Provide the [x, y] coordinate of the cell's center where the given text is located.  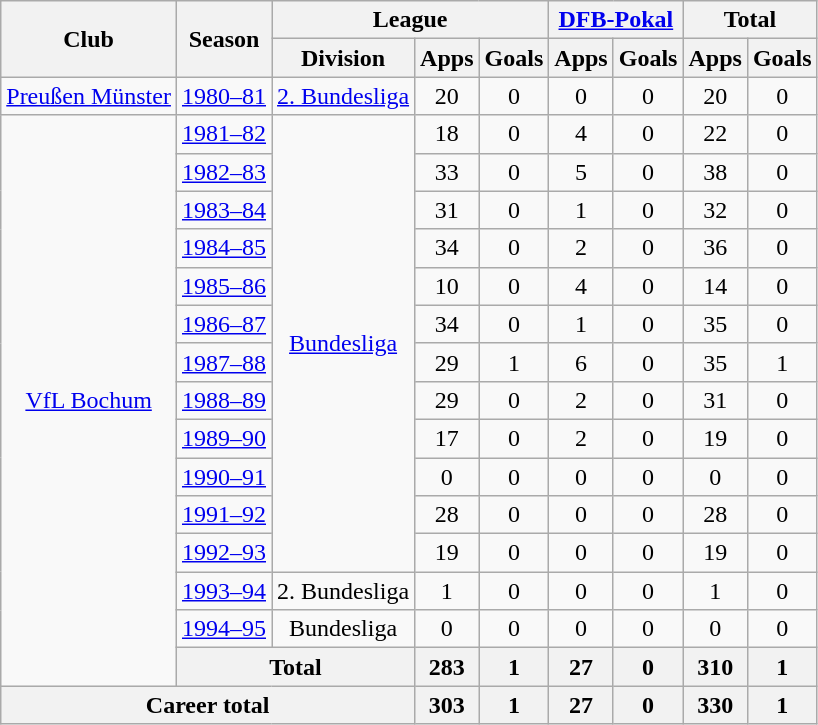
17 [447, 438]
22 [715, 134]
1992–93 [224, 553]
1981–82 [224, 134]
League [410, 20]
1987–88 [224, 362]
VfL Bochum [89, 400]
36 [715, 248]
310 [715, 667]
38 [715, 172]
1988–89 [224, 400]
6 [581, 362]
Career total [208, 705]
283 [447, 667]
1982–83 [224, 172]
Club [89, 39]
1985–86 [224, 286]
1990–91 [224, 477]
18 [447, 134]
DFB-Pokal [616, 20]
5 [581, 172]
33 [447, 172]
10 [447, 286]
1986–87 [224, 324]
1994–95 [224, 629]
1983–84 [224, 210]
Preußen Münster [89, 96]
Division [344, 58]
32 [715, 210]
1993–94 [224, 591]
Season [224, 39]
1984–85 [224, 248]
330 [715, 705]
303 [447, 705]
1991–92 [224, 515]
1980–81 [224, 96]
14 [715, 286]
1989–90 [224, 438]
